From the cell containing the given text, extract its center point as (x, y) coordinate. 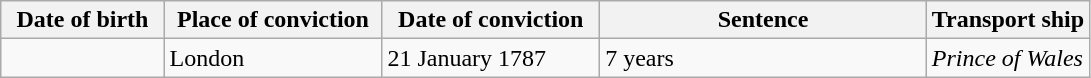
Place of conviction (273, 20)
21 January 1787 (491, 58)
London (273, 58)
Transport ship (1008, 20)
Date of conviction (491, 20)
7 years (764, 58)
Prince of Wales (1008, 58)
Date of birth (82, 20)
Sentence (764, 20)
